Detect which cell encompasses the target text, then output its [x, y] center coordinate. 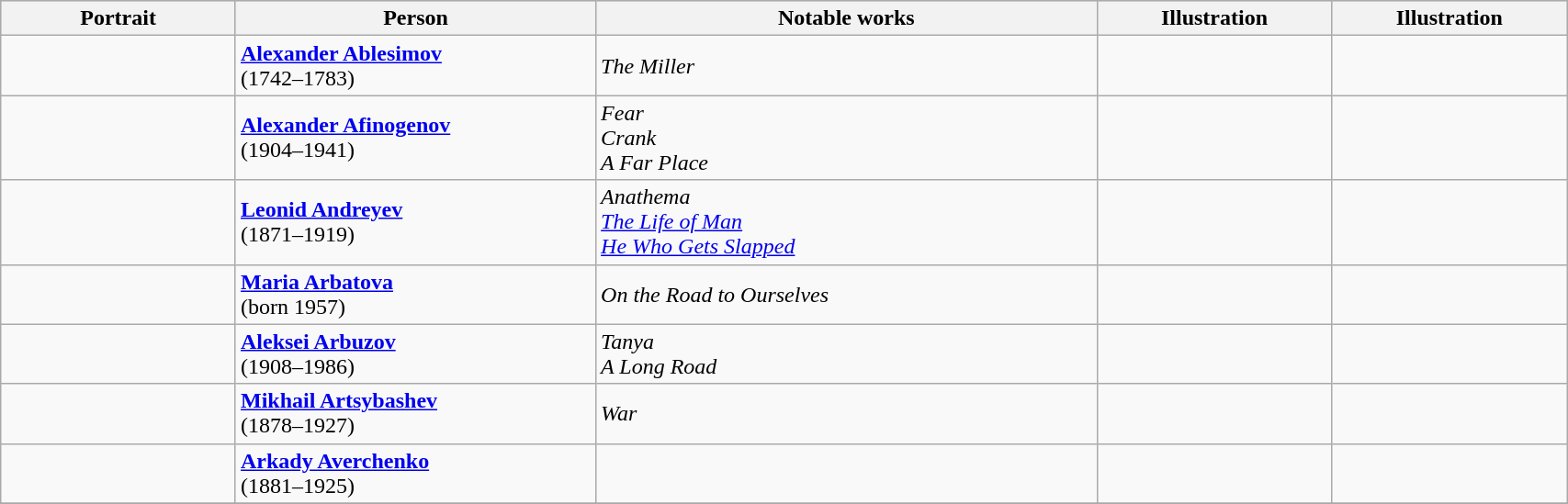
Portrait [118, 18]
TanyaA Long Road [847, 354]
Person [415, 18]
Maria Arbatova(born 1957) [415, 294]
Arkady Averchenko(1881–1925) [415, 474]
On the Road to Ourselves [847, 294]
Aleksei Arbuzov(1908–1986) [415, 354]
Leonid Andreyev(1871–1919) [415, 222]
Notable works [847, 18]
FearCrankA Far Place [847, 138]
Mikhail Artsybashev(1878–1927) [415, 413]
Alexander Afinogenov(1904–1941) [415, 138]
Alexander Ablesimov(1742–1783) [415, 66]
War [847, 413]
The Miller [847, 66]
AnathemaThe Life of ManHe Who Gets Slapped [847, 222]
